For the text-containing cell, return its midpoint in (x, y) coordinate format. 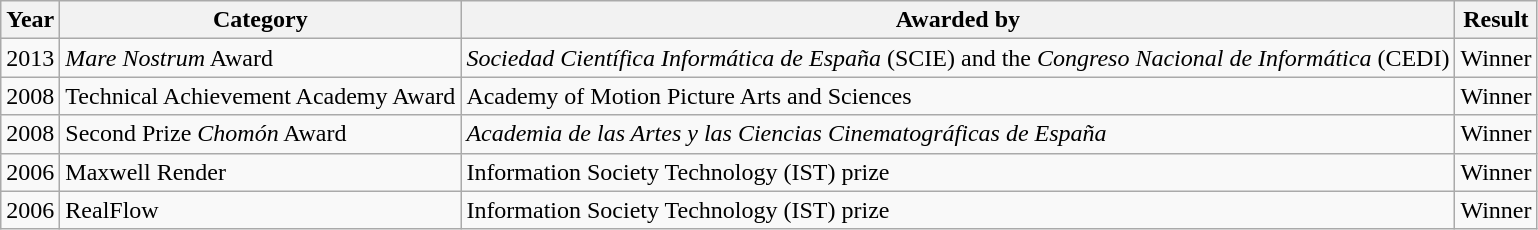
Academia de las Artes y las Ciencias Cinematográficas de España (958, 134)
Awarded by (958, 20)
Year (30, 20)
Result (1496, 20)
RealFlow (260, 210)
2013 (30, 58)
Category (260, 20)
Academy of Motion Picture Arts and Sciences (958, 96)
Second Prize Chomón Award (260, 134)
Mare Nostrum Award (260, 58)
Sociedad Científica Informática de España (SCIE) and the Congreso Nacional de Informática (CEDI) (958, 58)
Technical Achievement Academy Award (260, 96)
Maxwell Render (260, 172)
